Capture the cell that displays the provided text and extract its [x, y] central coordinate. 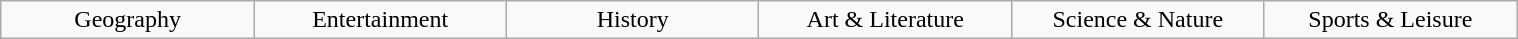
History [632, 20]
Science & Nature [1138, 20]
Sports & Leisure [1390, 20]
Art & Literature [886, 20]
Geography [128, 20]
Entertainment [380, 20]
